Determine the (X, Y) coordinate at the center of the cell enclosing the given text.  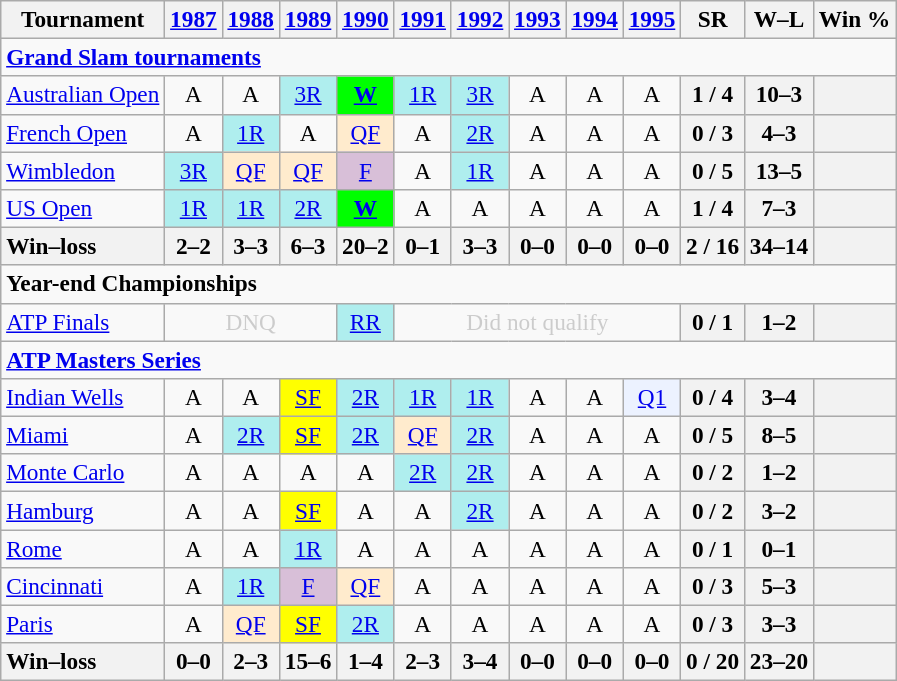
15–6 (308, 662)
1994 (594, 19)
W–L (778, 19)
8–5 (778, 435)
Grand Slam tournaments (448, 57)
Australian Open (83, 95)
Monte Carlo (83, 473)
0 / 20 (713, 662)
1–4 (366, 662)
Win % (854, 19)
DNQ (251, 322)
4–3 (778, 133)
6–3 (308, 246)
3–2 (778, 510)
7–3 (778, 208)
French Open (83, 133)
20–2 (366, 246)
Indian Wells (83, 397)
0 / 4 (713, 397)
1995 (652, 19)
1993 (538, 19)
1989 (308, 19)
10–3 (778, 95)
SR (713, 19)
1991 (422, 19)
1987 (194, 19)
Did not qualify (538, 322)
Hamburg (83, 510)
1992 (480, 19)
1988 (250, 19)
2 / 16 (713, 246)
34–14 (778, 246)
Miami (83, 435)
Year-end Championships (448, 284)
1990 (366, 19)
5–3 (778, 586)
Wimbledon (83, 170)
Rome (83, 548)
Cincinnati (83, 586)
Tournament (83, 19)
13–5 (778, 170)
Q1 (652, 397)
Paris (83, 624)
ATP Masters Series (448, 359)
23–20 (778, 662)
2–2 (194, 246)
RR (366, 322)
US Open (83, 208)
ATP Finals (83, 322)
